Identify which cell holds the provided text, then report its (X, Y) central coordinate. 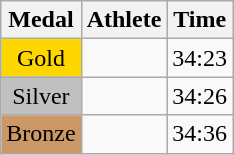
Athlete (124, 20)
Bronze (41, 134)
34:23 (200, 58)
34:26 (200, 96)
34:36 (200, 134)
Silver (41, 96)
Time (200, 20)
Gold (41, 58)
Medal (41, 20)
